Scan for the cell matching the given text and deliver its (X, Y) coordinate at center. 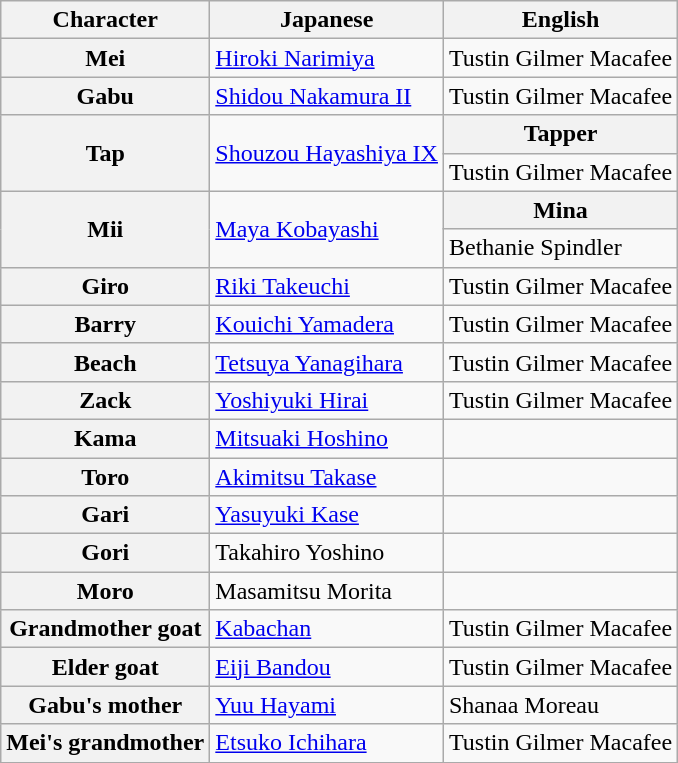
Character (106, 20)
English (560, 20)
Gori (106, 553)
Beach (106, 362)
Yoshiyuki Hirai (327, 400)
Yuu Hayami (327, 705)
Bethanie Spindler (560, 248)
Riki Takeuchi (327, 286)
Eiji Bandou (327, 667)
Gabu's mother (106, 705)
Kabachan (327, 629)
Mina (560, 210)
Gabu (106, 96)
Hiroki Narimiya (327, 58)
Yasuyuki Kase (327, 515)
Tapper (560, 134)
Toro (106, 477)
Gari (106, 515)
Shidou Nakamura II (327, 96)
Mei's grandmother (106, 743)
Japanese (327, 20)
Zack (106, 400)
Masamitsu Morita (327, 591)
Takahiro Yoshino (327, 553)
Kouichi Yamadera (327, 324)
Elder goat (106, 667)
Barry (106, 324)
Mii (106, 229)
Maya Kobayashi (327, 229)
Tap (106, 153)
Shouzou Hayashiya IX (327, 153)
Giro (106, 286)
Mei (106, 58)
Grandmother goat (106, 629)
Moro (106, 591)
Akimitsu Takase (327, 477)
Shanaa Moreau (560, 705)
Mitsuaki Hoshino (327, 438)
Tetsuya Yanagihara (327, 362)
Etsuko Ichihara (327, 743)
Kama (106, 438)
